From the cell containing the given text, extract its center point as (X, Y) coordinate. 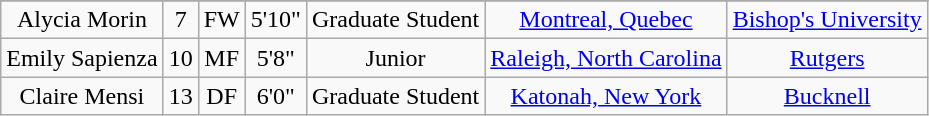
10 (180, 58)
Claire Mensi (82, 96)
7 (180, 20)
FW (222, 20)
MF (222, 58)
Alycia Morin (82, 20)
Rutgers (827, 58)
Junior (395, 58)
Emily Sapienza (82, 58)
Bishop's University (827, 20)
Montreal, Quebec (606, 20)
Bucknell (827, 96)
Katonah, New York (606, 96)
5'8" (276, 58)
DF (222, 96)
13 (180, 96)
Raleigh, North Carolina (606, 58)
5'10" (276, 20)
6'0" (276, 96)
